Extract the (X, Y) coordinate from the center of the cell holding the provided text.  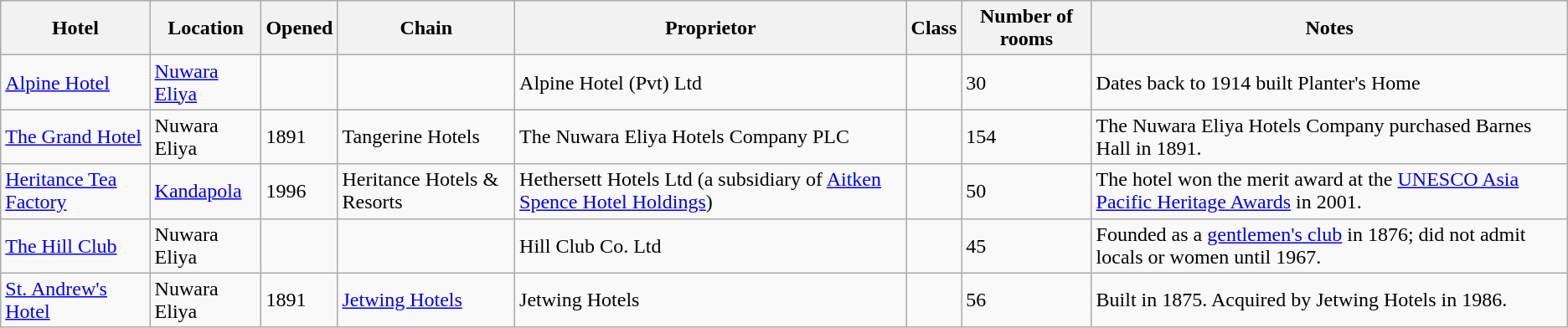
St. Andrew's Hotel (75, 300)
Founded as a gentlemen's club in 1876; did not admit locals or women until 1967. (1329, 246)
Location (206, 28)
Chain (426, 28)
Dates back to 1914 built Planter's Home (1329, 82)
Proprietor (710, 28)
Notes (1329, 28)
The Nuwara Eliya Hotels Company purchased Barnes Hall in 1891. (1329, 137)
The hotel won the merit award at the UNESCO Asia Pacific Heritage Awards in 2001. (1329, 191)
Alpine Hotel (Pvt) Ltd (710, 82)
The Nuwara Eliya Hotels Company PLC (710, 137)
154 (1027, 137)
Class (934, 28)
30 (1027, 82)
Hethersett Hotels Ltd (a subsidiary of Aitken Spence Hotel Holdings) (710, 191)
Heritance Hotels & Resorts (426, 191)
Kandapola (206, 191)
Hill Club Co. Ltd (710, 246)
Built in 1875. Acquired by Jetwing Hotels in 1986. (1329, 300)
The Grand Hotel (75, 137)
Tangerine Hotels (426, 137)
50 (1027, 191)
56 (1027, 300)
Number of rooms (1027, 28)
Opened (300, 28)
45 (1027, 246)
Hotel (75, 28)
1996 (300, 191)
Alpine Hotel (75, 82)
Heritance Tea Factory (75, 191)
The Hill Club (75, 246)
